Find where the given text appears and provide that cell's center as (X, Y) coordinate. 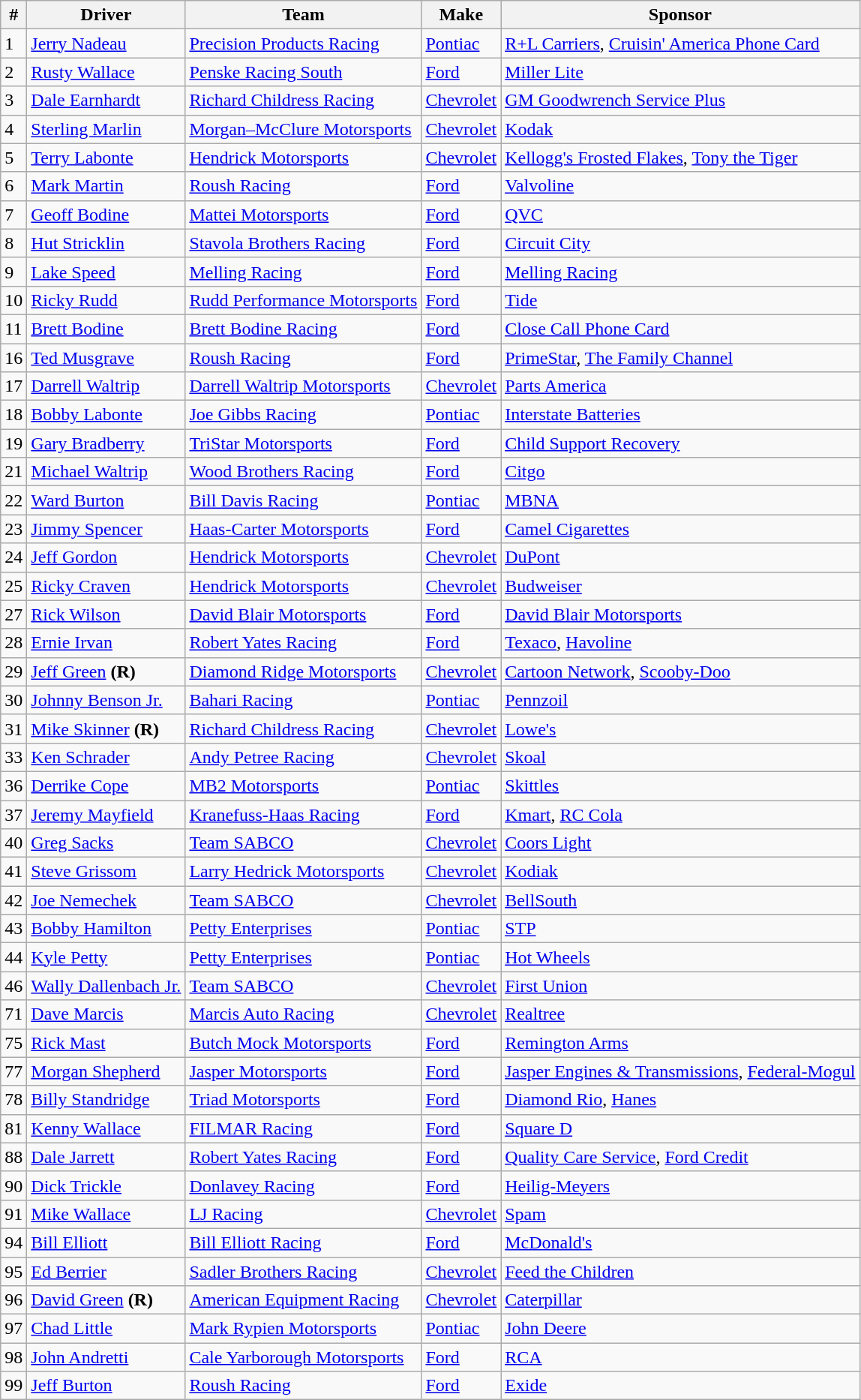
Camel Cigarettes (680, 529)
Dale Jarrett (106, 1157)
46 (13, 986)
Close Call Phone Card (680, 329)
Kmart, RC Cola (680, 814)
75 (13, 1043)
8 (13, 243)
5 (13, 158)
STP (680, 929)
Kyle Petty (106, 957)
90 (13, 1185)
Valvoline (680, 186)
Greg Sacks (106, 843)
22 (13, 500)
Jasper Engines & Transmissions, Federal-Mogul (680, 1071)
Bobby Hamilton (106, 929)
99 (13, 1386)
Steve Grissom (106, 872)
TriStar Motorsports (303, 443)
Mark Rypien Motorsports (303, 1329)
Joe Nemechek (106, 900)
FILMAR Racing (303, 1128)
Dale Earnhardt (106, 101)
Terry Labonte (106, 158)
29 (13, 671)
Ricky Craven (106, 586)
Kellogg's Frosted Flakes, Tony the Tiger (680, 158)
R+L Carriers, Cruisin' America Phone Card (680, 44)
37 (13, 814)
Dave Marcis (106, 1014)
Ken Schrader (106, 757)
MB2 Motorsports (303, 786)
Darrell Waltrip (106, 386)
John Andretti (106, 1357)
27 (13, 614)
Gary Bradberry (106, 443)
Kodak (680, 129)
Exide (680, 1386)
Morgan–McClure Motorsports (303, 129)
81 (13, 1128)
Bahari Racing (303, 700)
Citgo (680, 472)
Pennzoil (680, 700)
30 (13, 700)
71 (13, 1014)
Marcis Auto Racing (303, 1014)
John Deere (680, 1329)
4 (13, 129)
43 (13, 929)
Circuit City (680, 243)
7 (13, 215)
Interstate Batteries (680, 415)
Hot Wheels (680, 957)
Mattei Motorsports (303, 215)
Rudd Performance Motorsports (303, 300)
Donlavey Racing (303, 1185)
Johnny Benson Jr. (106, 700)
Cale Yarborough Motorsports (303, 1357)
Sponsor (680, 15)
DuPont (680, 557)
Michael Waltrip (106, 472)
Jerry Nadeau (106, 44)
18 (13, 415)
PrimeStar, The Family Channel (680, 358)
Sterling Marlin (106, 129)
Hut Stricklin (106, 243)
BellSouth (680, 900)
78 (13, 1100)
LJ Racing (303, 1214)
Bill Davis Racing (303, 500)
Bill Elliott (106, 1242)
Andy Petree Racing (303, 757)
Morgan Shepherd (106, 1071)
25 (13, 586)
First Union (680, 986)
Budweiser (680, 586)
Caterpillar (680, 1300)
Kodiak (680, 872)
Brett Bodine (106, 329)
Lowe's (680, 729)
Chad Little (106, 1329)
Precision Products Racing (303, 44)
33 (13, 757)
Bill Elliott Racing (303, 1242)
Penske Racing South (303, 72)
98 (13, 1357)
Square D (680, 1128)
Skoal (680, 757)
Darrell Waltrip Motorsports (303, 386)
Kranefuss-Haas Racing (303, 814)
11 (13, 329)
19 (13, 443)
Make (461, 15)
Rusty Wallace (106, 72)
RCA (680, 1357)
17 (13, 386)
Mike Wallace (106, 1214)
42 (13, 900)
Feed the Children (680, 1272)
GM Goodwrench Service Plus (680, 101)
23 (13, 529)
McDonald's (680, 1242)
Ricky Rudd (106, 300)
Rick Mast (106, 1043)
American Equipment Racing (303, 1300)
Mark Martin (106, 186)
10 (13, 300)
Sadler Brothers Racing (303, 1272)
Jeff Burton (106, 1386)
Lake Speed (106, 272)
Remington Arms (680, 1043)
44 (13, 957)
16 (13, 358)
Diamond Ridge Motorsports (303, 671)
97 (13, 1329)
40 (13, 843)
Butch Mock Motorsports (303, 1043)
Parts America (680, 386)
Ed Berrier (106, 1272)
Ted Musgrave (106, 358)
Jimmy Spencer (106, 529)
QVC (680, 215)
MBNA (680, 500)
Rick Wilson (106, 614)
Driver (106, 15)
Kenny Wallace (106, 1128)
94 (13, 1242)
Skittles (680, 786)
Triad Motorsports (303, 1100)
9 (13, 272)
31 (13, 729)
Jeff Gordon (106, 557)
Realtree (680, 1014)
Cartoon Network, Scooby-Doo (680, 671)
Haas-Carter Motorsports (303, 529)
41 (13, 872)
95 (13, 1272)
Jeremy Mayfield (106, 814)
Brett Bodine Racing (303, 329)
Team (303, 15)
Dick Trickle (106, 1185)
21 (13, 472)
Stavola Brothers Racing (303, 243)
Mike Skinner (R) (106, 729)
Geoff Bodine (106, 215)
Child Support Recovery (680, 443)
Larry Hedrick Motorsports (303, 872)
Derrike Cope (106, 786)
1 (13, 44)
Ernie Irvan (106, 643)
Wally Dallenbach Jr. (106, 986)
Ward Burton (106, 500)
Spam (680, 1214)
96 (13, 1300)
Jeff Green (R) (106, 671)
Bobby Labonte (106, 415)
77 (13, 1071)
6 (13, 186)
91 (13, 1214)
David Green (R) (106, 1300)
3 (13, 101)
Heilig-Meyers (680, 1185)
Diamond Rio, Hanes (680, 1100)
Miller Lite (680, 72)
Joe Gibbs Racing (303, 415)
28 (13, 643)
36 (13, 786)
Quality Care Service, Ford Credit (680, 1157)
24 (13, 557)
2 (13, 72)
88 (13, 1157)
Texaco, Havoline (680, 643)
Wood Brothers Racing (303, 472)
Coors Light (680, 843)
Jasper Motorsports (303, 1071)
Tide (680, 300)
# (13, 15)
Billy Standridge (106, 1100)
